Output the (x, y) coordinate of the center of the cell containing the given text.  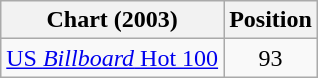
93 (271, 58)
Position (271, 20)
Chart (2003) (112, 20)
US Billboard Hot 100 (112, 58)
